Pinpoint the cell where the given text exists, returning its [X, Y] midpoint coordinate. 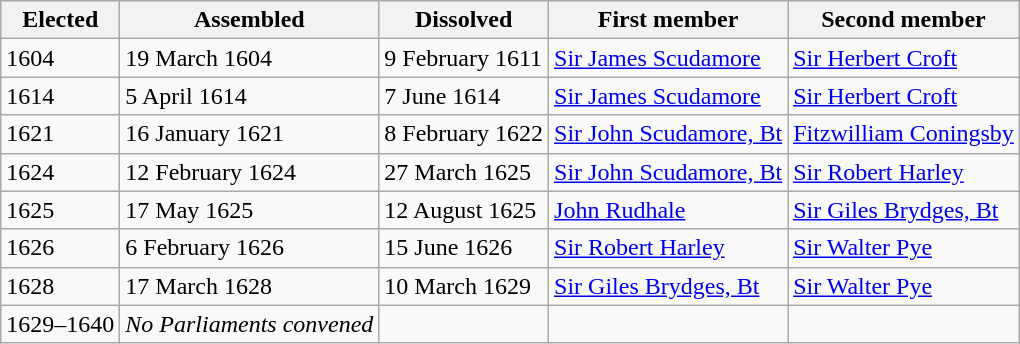
9 February 1611 [464, 58]
Elected [60, 20]
Dissolved [464, 20]
1629–1640 [60, 324]
1625 [60, 210]
19 March 1604 [250, 58]
Assembled [250, 20]
17 March 1628 [250, 286]
27 March 1625 [464, 172]
1626 [60, 248]
No Parliaments convened [250, 324]
12 August 1625 [464, 210]
1621 [60, 134]
Fitzwilliam Coningsby [904, 134]
7 June 1614 [464, 96]
Second member [904, 20]
6 February 1626 [250, 248]
16 January 1621 [250, 134]
1614 [60, 96]
1604 [60, 58]
5 April 1614 [250, 96]
8 February 1622 [464, 134]
John Rudhale [668, 210]
15 June 1626 [464, 248]
12 February 1624 [250, 172]
10 March 1629 [464, 286]
17 May 1625 [250, 210]
First member [668, 20]
1628 [60, 286]
1624 [60, 172]
